Return the [x, y] coordinate for the center point of the cell that contains the specified text.  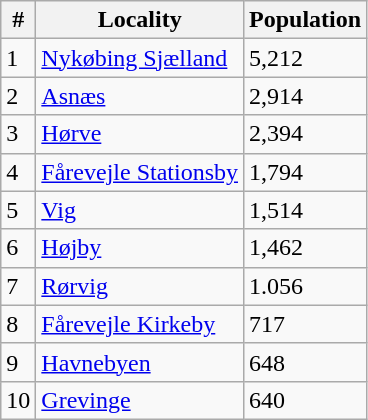
640 [306, 400]
1,514 [306, 210]
Fårevejle Stationsby [140, 172]
1 [18, 58]
648 [306, 362]
717 [306, 324]
7 [18, 286]
4 [18, 172]
2 [18, 96]
Hørve [140, 134]
9 [18, 362]
6 [18, 248]
5 [18, 210]
Locality [140, 20]
5,212 [306, 58]
Højby [140, 248]
8 [18, 324]
Population [306, 20]
1.056 [306, 286]
# [18, 20]
Grevinge [140, 400]
1,794 [306, 172]
Vig [140, 210]
Asnæs [140, 96]
Havnebyen [140, 362]
1,462 [306, 248]
2,914 [306, 96]
Nykøbing Sjælland [140, 58]
10 [18, 400]
2,394 [306, 134]
Fårevejle Kirkeby [140, 324]
Rørvig [140, 286]
3 [18, 134]
